For the text-containing cell, return its midpoint in (x, y) coordinate format. 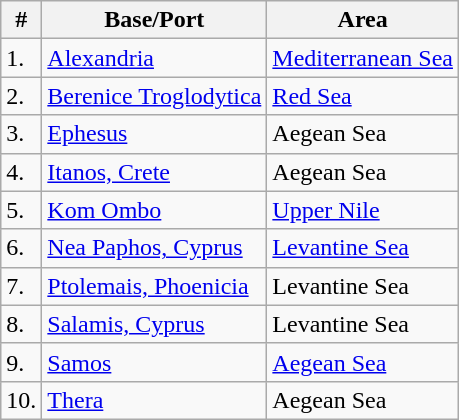
Mediterranean Sea (363, 58)
1. (22, 58)
4. (22, 172)
3. (22, 134)
Samos (154, 362)
Salamis, Cyprus (154, 324)
7. (22, 286)
Itanos, Crete (154, 172)
5. (22, 210)
Nea Paphos, Cyprus (154, 248)
Thera (154, 400)
9. (22, 362)
Red Sea (363, 96)
Alexandria (154, 58)
Base/Port (154, 20)
Berenice Troglodytica (154, 96)
8. (22, 324)
Ptolemais, Phoenicia (154, 286)
10. (22, 400)
Ephesus (154, 134)
# (22, 20)
6. (22, 248)
Upper Nile (363, 210)
Area (363, 20)
2. (22, 96)
Kom Ombo (154, 210)
